Scan for the cell matching the given text and deliver its (X, Y) coordinate at center. 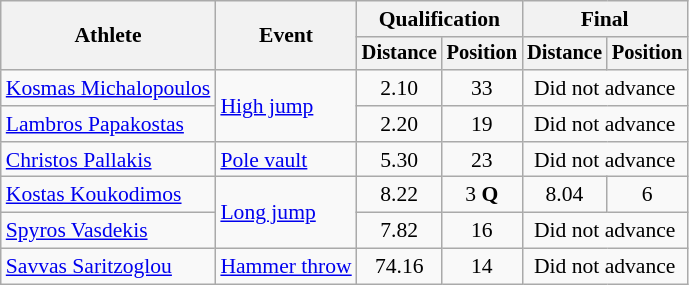
16 (482, 231)
33 (482, 88)
Qualification (440, 19)
74.16 (400, 267)
Athlete (108, 36)
8.04 (564, 195)
Final (604, 19)
Kostas Koukodimos (108, 195)
Christos Pallakis (108, 160)
5.30 (400, 160)
Event (286, 36)
Kosmas Michalopoulos (108, 88)
2.20 (400, 124)
Spyros Vasdekis (108, 231)
3 Q (482, 195)
2.10 (400, 88)
23 (482, 160)
19 (482, 124)
Pole vault (286, 160)
Lambros Papakostas (108, 124)
Long jump (286, 212)
6 (647, 195)
Savvas Saritzoglou (108, 267)
8.22 (400, 195)
14 (482, 267)
7.82 (400, 231)
High jump (286, 106)
Hammer throw (286, 267)
